From the cell containing the given text, extract its center point as [X, Y] coordinate. 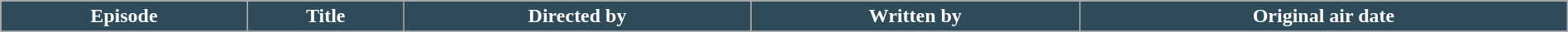
Written by [915, 16]
Title [326, 16]
Episode [124, 16]
Directed by [577, 16]
Original air date [1324, 16]
